Find where the given text appears and provide that cell's center as (X, Y) coordinate. 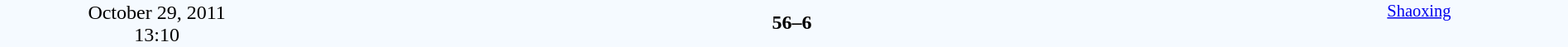
Shaoxing (1419, 23)
October 29, 201113:10 (157, 23)
56–6 (791, 22)
